Capture the cell that displays the provided text and extract its (X, Y) central coordinate. 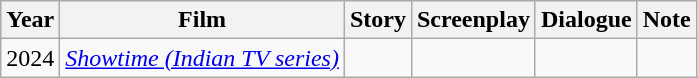
Note (666, 20)
Film (202, 20)
Story (378, 20)
Dialogue (586, 20)
Screenplay (473, 20)
Year (30, 20)
2024 (30, 58)
Showtime (Indian TV series) (202, 58)
